Pinpoint the cell where the given text exists, returning its [x, y] midpoint coordinate. 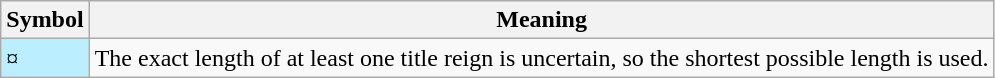
Meaning [542, 20]
The exact length of at least one title reign is uncertain, so the shortest possible length is used. [542, 58]
¤ [45, 58]
Symbol [45, 20]
